Determine the [x, y] coordinate at the center of the cell enclosing the given text.  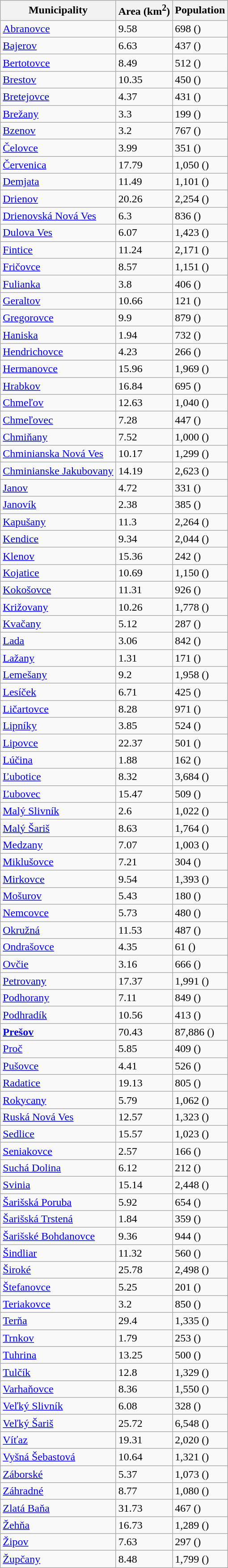
Mošurov [58, 896]
Kvačany [58, 624]
14.19 [144, 471]
6,548 () [200, 1423]
1.88 [144, 760]
1,778 () [200, 607]
4.72 [144, 488]
1,329 () [200, 1372]
Čelovce [58, 148]
11.53 [144, 930]
1,000 () [200, 437]
Veľký Šariš [58, 1423]
Fintice [58, 250]
15.36 [144, 556]
Vyšná Šebastová [58, 1457]
Kojatice [58, 573]
5.12 [144, 624]
Víťaz [58, 1440]
1,991 () [200, 981]
Bretejovce [58, 97]
9.36 [144, 1236]
328 () [200, 1406]
2,020 () [200, 1440]
Malý Šariš [58, 828]
Záborské [58, 1474]
509 () [200, 794]
17.37 [144, 981]
19.13 [144, 1083]
7.28 [144, 420]
1,423 () [200, 233]
1,321 () [200, 1457]
Drienovská Nová Ves [58, 216]
2.57 [144, 1151]
4.41 [144, 1066]
2,498 () [200, 1270]
431 () [200, 97]
413 () [200, 1015]
15.47 [144, 794]
166 () [200, 1151]
29.4 [144, 1321]
Ondrašovce [58, 947]
Drienov [58, 199]
Žipov [58, 1542]
Prešov [58, 1032]
1,151 () [200, 267]
9.9 [144, 318]
1,958 () [200, 675]
Kokošovce [58, 590]
1,062 () [200, 1100]
4.37 [144, 97]
2,623 () [200, 471]
199 () [200, 114]
8.77 [144, 1491]
2,448 () [200, 1185]
17.79 [144, 165]
2,254 () [200, 199]
242 () [200, 556]
201 () [200, 1287]
6.08 [144, 1406]
467 () [200, 1508]
Ľubovec [58, 794]
Area (km2) [144, 11]
6.71 [144, 692]
2,264 () [200, 522]
2.38 [144, 505]
Janov [58, 488]
121 () [200, 301]
6.3 [144, 216]
8.28 [144, 709]
87,886 () [200, 1032]
70.43 [144, 1032]
5.43 [144, 896]
666 () [200, 964]
Lada [58, 641]
7.11 [144, 998]
1,080 () [200, 1491]
Brestov [58, 80]
297 () [200, 1542]
Kendice [58, 539]
Malý Slivník [58, 811]
11.49 [144, 182]
7.52 [144, 437]
409 () [200, 1049]
5.79 [144, 1100]
879 () [200, 318]
406 () [200, 284]
5.37 [144, 1474]
20.26 [144, 199]
487 () [200, 930]
Pušovce [58, 1066]
Župčany [58, 1559]
Dulova Ves [58, 233]
Zlatá Baňa [58, 1508]
Bajerov [58, 46]
Demjata [58, 182]
2.6 [144, 811]
61 () [200, 947]
1,073 () [200, 1474]
2,044 () [200, 539]
8.63 [144, 828]
1,799 () [200, 1559]
842 () [200, 641]
500 () [200, 1355]
359 () [200, 1219]
Gregorovce [58, 318]
Záhradné [58, 1491]
266 () [200, 352]
Bertotovce [58, 63]
Chmeľovec [58, 420]
4.35 [144, 947]
1,299 () [200, 454]
Rokycany [58, 1100]
425 () [200, 692]
11.32 [144, 1253]
385 () [200, 505]
849 () [200, 998]
Červenica [58, 165]
10.35 [144, 80]
Šarišská Trstená [58, 1219]
19.31 [144, 1440]
Veľký Slivník [58, 1406]
8.48 [144, 1559]
Ovčie [58, 964]
25.72 [144, 1423]
9.2 [144, 675]
1,550 () [200, 1389]
3.99 [144, 148]
4.23 [144, 352]
Miklušovce [58, 862]
Janovík [58, 505]
7.21 [144, 862]
10.64 [144, 1457]
3.8 [144, 284]
1,023 () [200, 1134]
695 () [200, 386]
Abranovce [58, 29]
Ličartovce [58, 709]
Okružná [58, 930]
1,040 () [200, 403]
1.79 [144, 1338]
Kapušany [58, 522]
5.85 [144, 1049]
9.34 [144, 539]
3.3 [144, 114]
5.92 [144, 1202]
12.63 [144, 403]
Mirkovce [58, 879]
Svinia [58, 1185]
Hendrichovce [58, 352]
287 () [200, 624]
171 () [200, 658]
1,323 () [200, 1117]
12.8 [144, 1372]
3,684 () [200, 777]
1.84 [144, 1219]
501 () [200, 743]
Lemešany [58, 675]
3.85 [144, 726]
3.06 [144, 641]
7.07 [144, 845]
8.49 [144, 63]
351 () [200, 148]
Široké [58, 1270]
836 () [200, 216]
212 () [200, 1168]
11.3 [144, 522]
Teriakovce [58, 1304]
1,393 () [200, 879]
Hrabkov [58, 386]
1,969 () [200, 369]
16.73 [144, 1525]
526 () [200, 1066]
Lesíček [58, 692]
3.16 [144, 964]
9.58 [144, 29]
1,022 () [200, 811]
15.96 [144, 369]
253 () [200, 1338]
6.63 [144, 46]
450 () [200, 80]
926 () [200, 590]
Žehňa [58, 1525]
560 () [200, 1253]
10.26 [144, 607]
Tuhrina [58, 1355]
Radatice [58, 1083]
Fulianka [58, 284]
1,101 () [200, 182]
1.31 [144, 658]
944 () [200, 1236]
Chmiňany [58, 437]
Medzany [58, 845]
8.36 [144, 1389]
5.25 [144, 1287]
805 () [200, 1083]
Lúčina [58, 760]
654 () [200, 1202]
1,289 () [200, 1525]
8.32 [144, 777]
10.17 [144, 454]
10.69 [144, 573]
8.57 [144, 267]
Chmeľov [58, 403]
Šarišské Bohdanovce [58, 1236]
31.73 [144, 1508]
5.73 [144, 913]
Sedlice [58, 1134]
1,335 () [200, 1321]
Haniska [58, 335]
13.25 [144, 1355]
437 () [200, 46]
10.56 [144, 1015]
732 () [200, 335]
Nemcovce [58, 913]
447 () [200, 420]
11.24 [144, 250]
10.66 [144, 301]
Bzenov [58, 131]
7.63 [144, 1542]
480 () [200, 913]
22.37 [144, 743]
Petrovany [58, 981]
6.07 [144, 233]
Štefanovce [58, 1287]
Geraltov [58, 301]
Varhaňovce [58, 1389]
767 () [200, 131]
524 () [200, 726]
9.54 [144, 879]
Terňa [58, 1321]
Population [200, 11]
Lipovce [58, 743]
2,171 () [200, 250]
162 () [200, 760]
1,050 () [200, 165]
25.78 [144, 1270]
Trnkov [58, 1338]
Šarišská Poruba [58, 1202]
698 () [200, 29]
850 () [200, 1304]
Brežany [58, 114]
Municipality [58, 11]
1.94 [144, 335]
Tulčík [58, 1372]
180 () [200, 896]
15.57 [144, 1134]
971 () [200, 709]
Križovany [58, 607]
1,003 () [200, 845]
Chminianska Nová Ves [58, 454]
Lipníky [58, 726]
1,764 () [200, 828]
11.31 [144, 590]
16.84 [144, 386]
Chminianske Jakubovany [58, 471]
331 () [200, 488]
12.57 [144, 1117]
Suchá Dolina [58, 1168]
Ruská Nová Ves [58, 1117]
Lažany [58, 658]
Podhradík [58, 1015]
512 () [200, 63]
Ľubotice [58, 777]
1,150 () [200, 573]
Fričovce [58, 267]
Hermanovce [58, 369]
Seniakovce [58, 1151]
6.12 [144, 1168]
Proč [58, 1049]
15.14 [144, 1185]
304 () [200, 862]
Podhorany [58, 998]
Klenov [58, 556]
Šindliar [58, 1253]
